Return [x, y] of the center of cell containing provided text 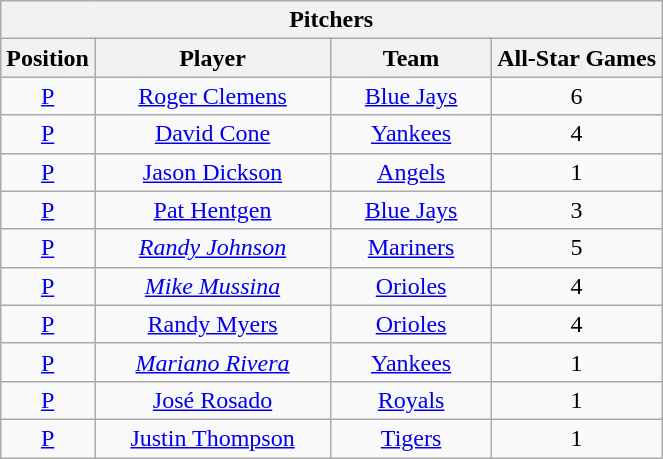
David Cone [212, 134]
Mike Mussina [212, 286]
Player [212, 58]
Pat Hentgen [212, 210]
José Rosado [212, 400]
Mariano Rivera [212, 362]
Justin Thompson [212, 438]
Roger Clemens [212, 96]
Jason Dickson [212, 172]
Royals [412, 400]
Position [48, 58]
Angels [412, 172]
5 [577, 248]
6 [577, 96]
Pitchers [332, 20]
Randy Myers [212, 324]
Randy Johnson [212, 248]
Team [412, 58]
3 [577, 210]
Mariners [412, 248]
Tigers [412, 438]
All-Star Games [577, 58]
